From the cell containing the given text, extract its center point as (X, Y) coordinate. 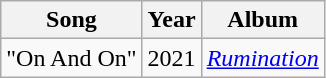
Song (72, 20)
2021 (172, 58)
"On And On" (72, 58)
Album (262, 20)
Year (172, 20)
Rumination (262, 58)
